Find where the given text appears and provide that cell's center as (x, y) coordinate. 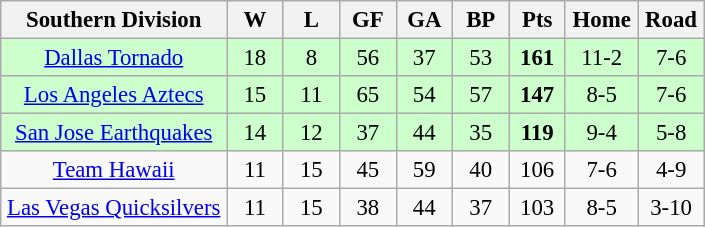
38 (368, 208)
Team Hawaii (114, 170)
4-9 (671, 170)
12 (311, 133)
147 (537, 95)
Pts (537, 20)
40 (480, 170)
59 (424, 170)
11-2 (602, 58)
W (255, 20)
8 (311, 58)
106 (537, 170)
65 (368, 95)
18 (255, 58)
57 (480, 95)
Dallas Tornado (114, 58)
103 (537, 208)
35 (480, 133)
Las Vegas Quicksilvers (114, 208)
14 (255, 133)
Road (671, 20)
119 (537, 133)
54 (424, 95)
3-10 (671, 208)
9-4 (602, 133)
GF (368, 20)
L (311, 20)
Los Angeles Aztecs (114, 95)
BP (480, 20)
San Jose Earthquakes (114, 133)
56 (368, 58)
161 (537, 58)
45 (368, 170)
Home (602, 20)
5-8 (671, 133)
Southern Division (114, 20)
53 (480, 58)
GA (424, 20)
